Search for the cell housing the specified text and yield its (X, Y) center coordinate. 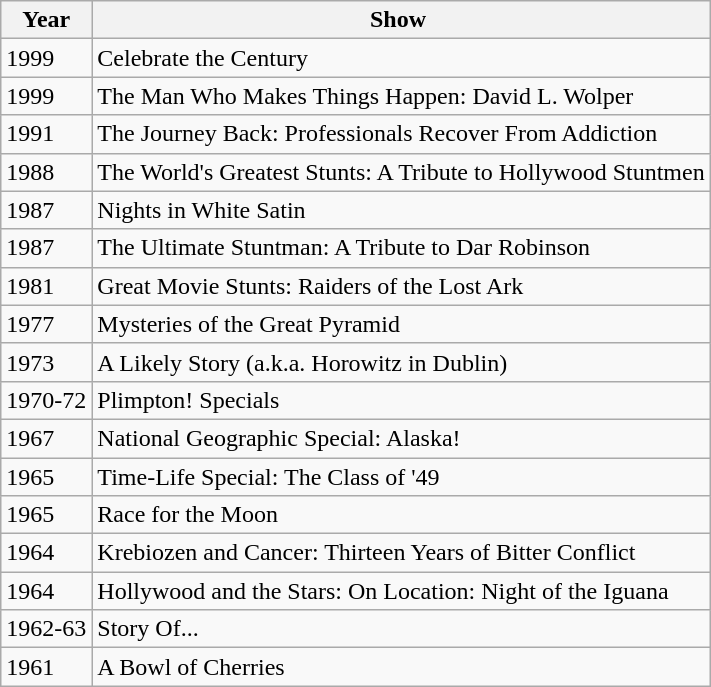
Show (401, 20)
Krebiozen and Cancer: Thirteen Years of Bitter Conflict (401, 553)
Mysteries of the Great Pyramid (401, 324)
The Man Who Makes Things Happen: David L. Wolper (401, 96)
1961 (46, 667)
1970-72 (46, 400)
1962-63 (46, 629)
The Ultimate Stuntman: A Tribute to Dar Robinson (401, 248)
The Journey Back: Professionals Recover From Addiction (401, 134)
Story Of... (401, 629)
Plimpton! Specials (401, 400)
National Geographic Special: Alaska! (401, 438)
Nights in White Satin (401, 210)
Celebrate the Century (401, 58)
1988 (46, 172)
Year (46, 20)
1981 (46, 286)
Great Movie Stunts: Raiders of the Lost Ark (401, 286)
The World's Greatest Stunts: A Tribute to Hollywood Stuntmen (401, 172)
1991 (46, 134)
Race for the Moon (401, 515)
Hollywood and the Stars: On Location: Night of the Iguana (401, 591)
A Likely Story (a.k.a. Horowitz in Dublin) (401, 362)
A Bowl of Cherries (401, 667)
1967 (46, 438)
1973 (46, 362)
1977 (46, 324)
Time-Life Special: The Class of '49 (401, 477)
